Return the (x, y) coordinate for the center point of the cell that contains the specified text.  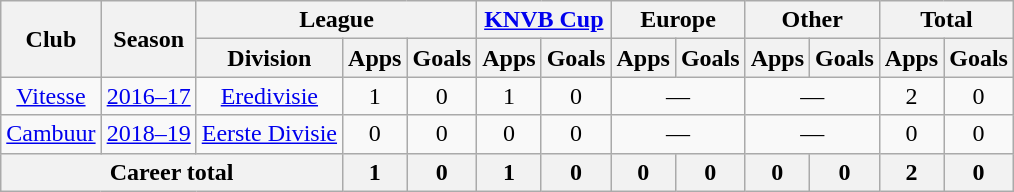
Division (269, 58)
2018–19 (148, 134)
2016–17 (148, 96)
Career total (172, 172)
Eredivisie (269, 96)
League (336, 20)
Cambuur (51, 134)
Europe (678, 20)
Other (812, 20)
Vitesse (51, 96)
Total (946, 20)
KNVB Cup (544, 20)
Eerste Divisie (269, 134)
Season (148, 39)
Club (51, 39)
